Return the (X, Y) coordinate for the center point of the cell that contains the specified text.  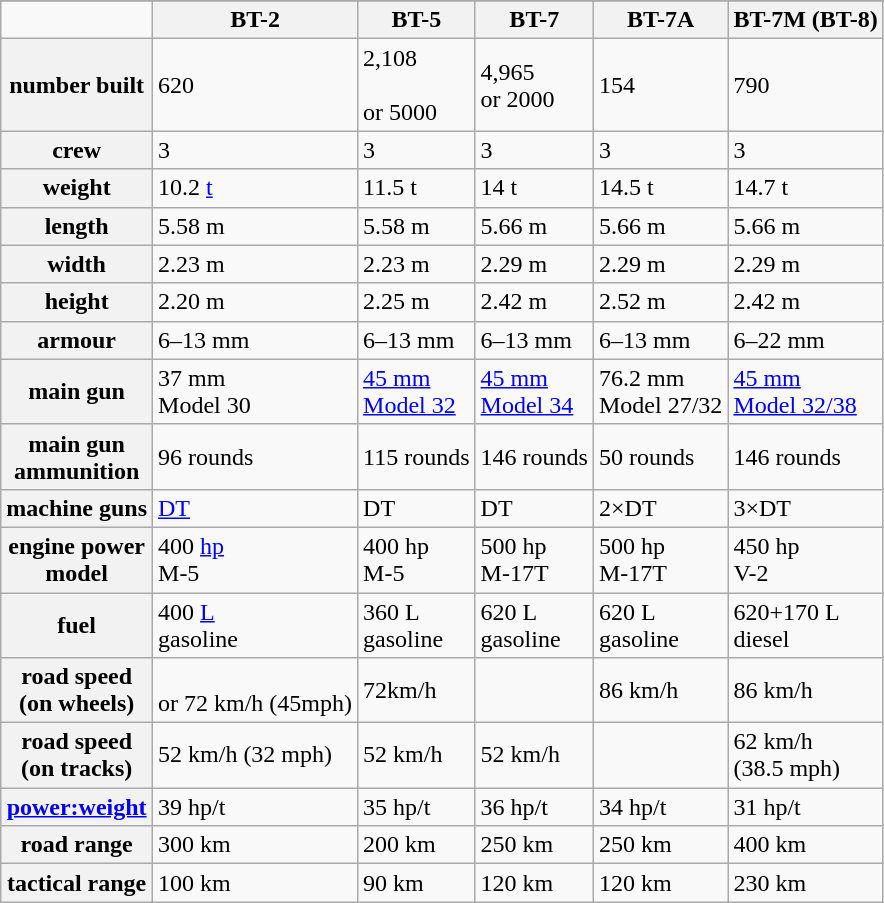
length (77, 226)
2×DT (660, 508)
154 (660, 85)
300 km (256, 845)
11.5 t (417, 188)
96 rounds (256, 456)
6–22 mm (806, 340)
45 mm Model 32 (417, 392)
main gun (77, 392)
2.25 m (417, 302)
400 km (806, 845)
2,108or 5000 (417, 85)
number built (77, 85)
52 km/h (32 mph) (256, 756)
fuel (77, 624)
36 hp/t (534, 807)
34 hp/t (660, 807)
2.52 m (660, 302)
400 L gasoline (256, 624)
width (77, 264)
armour (77, 340)
230 km (806, 883)
90 km (417, 883)
2.20 m (256, 302)
14.5 t (660, 188)
72km/h (417, 690)
road range (77, 845)
BT-7A (660, 20)
road speed(on tracks) (77, 756)
or 72 km/h (45mph) (256, 690)
115 rounds (417, 456)
machine guns (77, 508)
10.2 t (256, 188)
62 km/h(38.5 mph) (806, 756)
35 hp/t (417, 807)
14 t (534, 188)
4,965or 2000 (534, 85)
100 km (256, 883)
31 hp/t (806, 807)
450 hp V-2 (806, 560)
engine power model (77, 560)
tactical range (77, 883)
BT-2 (256, 20)
BT-7M (BT-8) (806, 20)
620 (256, 85)
road speed(on wheels) (77, 690)
360 L gasoline (417, 624)
14.7 t (806, 188)
3×DT (806, 508)
BT-7 (534, 20)
height (77, 302)
power:weight (77, 807)
50 rounds (660, 456)
76.2 mm Model 27/32 (660, 392)
620+170 L diesel (806, 624)
37 mm Model 30 (256, 392)
BT-5 (417, 20)
weight (77, 188)
crew (77, 150)
45 mm Model 34 (534, 392)
39 hp/t (256, 807)
790 (806, 85)
200 km (417, 845)
main gunammunition (77, 456)
45 mm Model 32/38 (806, 392)
